Capture the cell that displays the provided text and extract its [x, y] central coordinate. 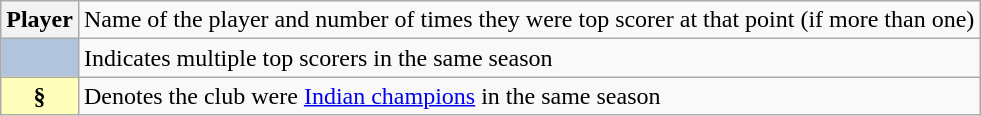
§ [40, 96]
Indicates multiple top scorers in the same season [528, 58]
Name of the player and number of times they were top scorer at that point (if more than one) [528, 20]
Player [40, 20]
Denotes the club were Indian champions in the same season [528, 96]
